Pinpoint the cell where the given text exists, returning its (X, Y) midpoint coordinate. 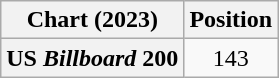
Position (231, 20)
143 (231, 58)
US Billboard 200 (92, 58)
Chart (2023) (92, 20)
